Search for the cell housing the specified text and yield its (x, y) center coordinate. 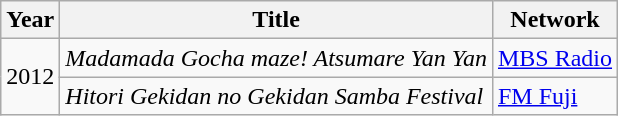
Network (554, 20)
Madamada Gocha maze! Atsumare Yan Yan (276, 58)
Title (276, 20)
Year (30, 20)
FM Fuji (554, 96)
MBS Radio (554, 58)
2012 (30, 77)
Hitori Gekidan no Gekidan Samba Festival (276, 96)
